Locate the cell with the specified text and output its (x, y) center coordinate. 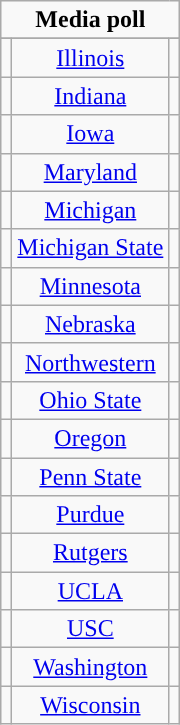
Purdue (90, 515)
Ohio State (90, 400)
Illinois (90, 58)
Wisconsin (90, 705)
Indiana (90, 96)
Northwestern (90, 362)
Penn State (90, 477)
Maryland (90, 172)
Michigan State (90, 248)
Oregon (90, 438)
UCLA (90, 591)
Media poll (90, 20)
Iowa (90, 134)
Nebraska (90, 324)
Minnesota (90, 286)
Washington (90, 667)
Rutgers (90, 553)
USC (90, 629)
Michigan (90, 210)
